Detect which cell encompasses the target text, then output its [X, Y] center coordinate. 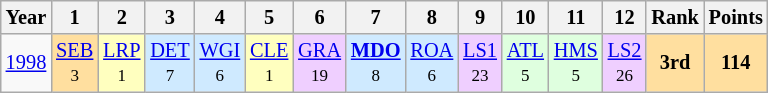
1998 [26, 63]
LS123 [480, 63]
ATL5 [526, 63]
Year [26, 17]
LRP1 [122, 63]
3 [170, 17]
HMS5 [576, 63]
SEB3 [74, 63]
Points [736, 17]
2 [122, 17]
5 [269, 17]
6 [320, 17]
3rd [674, 63]
11 [576, 17]
CLE1 [269, 63]
1 [74, 17]
12 [625, 17]
LS226 [625, 63]
8 [432, 17]
DET7 [170, 63]
9 [480, 17]
Rank [674, 17]
10 [526, 17]
ROA6 [432, 63]
7 [376, 17]
WGI6 [220, 63]
GRA19 [320, 63]
4 [220, 17]
114 [736, 63]
MDO8 [376, 63]
